Capture the cell that displays the provided text and extract its (x, y) central coordinate. 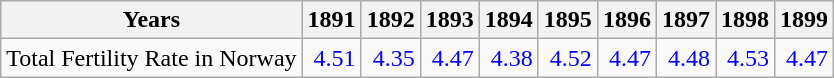
1892 (390, 20)
4.53 (746, 58)
1895 (568, 20)
4.38 (508, 58)
Total Fertility Rate in Norway (152, 58)
1898 (746, 20)
1896 (626, 20)
1891 (332, 20)
Years (152, 20)
1897 (686, 20)
4.35 (390, 58)
1893 (450, 20)
4.48 (686, 58)
1894 (508, 20)
4.52 (568, 58)
1899 (804, 20)
4.51 (332, 58)
